Pinpoint the cell where the given text exists, returning its (X, Y) midpoint coordinate. 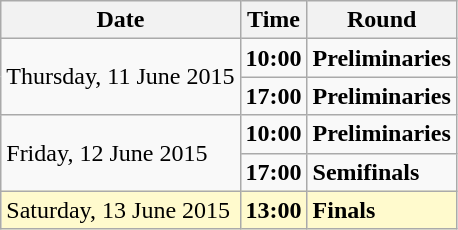
13:00 (274, 210)
Finals (382, 210)
Date (120, 20)
Saturday, 13 June 2015 (120, 210)
Semifinals (382, 172)
Time (274, 20)
Friday, 12 June 2015 (120, 153)
Thursday, 11 June 2015 (120, 77)
Round (382, 20)
